Locate the cell with the specified text and output its [X, Y] center coordinate. 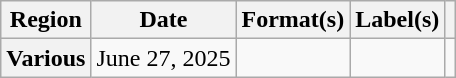
June 27, 2025 [164, 58]
Various [46, 58]
Date [164, 20]
Format(s) [293, 20]
Label(s) [398, 20]
Region [46, 20]
